Search for the cell housing the specified text and yield its [X, Y] center coordinate. 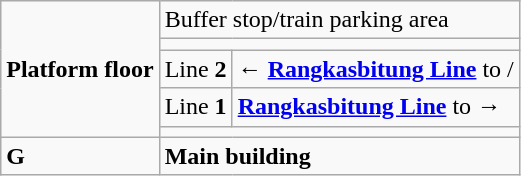
Line 1 [196, 107]
Platform floor [80, 69]
Line 2 [196, 69]
← Rangkasbitung Line to / [376, 69]
G [80, 156]
Rangkasbitung Line to → [376, 107]
Main building [339, 156]
Buffer stop/train parking area [339, 20]
